Output the (x, y) coordinate of the center of the cell containing the given text.  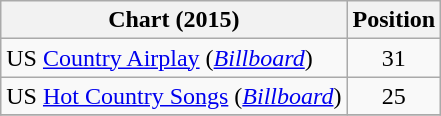
Position (394, 20)
US Country Airplay (Billboard) (174, 58)
31 (394, 58)
25 (394, 96)
US Hot Country Songs (Billboard) (174, 96)
Chart (2015) (174, 20)
